Find where the given text appears and provide that cell's center as (X, Y) coordinate. 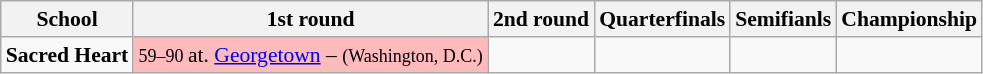
Semifianls (783, 19)
2nd round (541, 19)
Quarterfinals (662, 19)
School (68, 19)
Sacred Heart (68, 55)
Championship (909, 19)
1st round (310, 19)
59–90 at. Georgetown – (Washington, D.C.) (310, 55)
